Return [X, Y] of the center of cell containing provided text 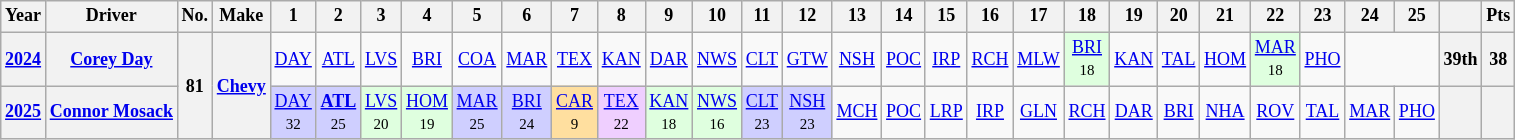
No. [194, 16]
Corey Day [111, 59]
COA [477, 59]
24 [1370, 16]
10 [718, 16]
NSH [857, 59]
39th [1460, 59]
Driver [111, 16]
18 [1087, 16]
11 [762, 16]
6 [527, 16]
CLT23 [762, 113]
Connor Mosack [111, 113]
CLT [762, 59]
MAR25 [477, 113]
2025 [24, 113]
NSH23 [807, 113]
BRI18 [1087, 59]
Pts [1498, 16]
TEX [575, 59]
7 [575, 16]
ROV [1275, 113]
12 [807, 16]
KAN18 [669, 113]
2024 [24, 59]
16 [990, 16]
LVS20 [382, 113]
19 [1134, 16]
Make [241, 16]
3 [382, 16]
BRI24 [527, 113]
5 [477, 16]
MLW [1038, 59]
HOM19 [428, 113]
TEX22 [621, 113]
DAY [293, 59]
4 [428, 16]
MCH [857, 113]
81 [194, 86]
Chevy [241, 86]
21 [1226, 16]
Year [24, 16]
NHA [1226, 113]
NWS [718, 59]
22 [1275, 16]
LRP [946, 113]
1 [293, 16]
23 [1322, 16]
DAY32 [293, 113]
17 [1038, 16]
8 [621, 16]
GLN [1038, 113]
LVS [382, 59]
CAR9 [575, 113]
38 [1498, 59]
25 [1418, 16]
15 [946, 16]
9 [669, 16]
HOM [1226, 59]
13 [857, 16]
ATL [338, 59]
2 [338, 16]
20 [1179, 16]
MAR18 [1275, 59]
GTW [807, 59]
NWS16 [718, 113]
14 [904, 16]
ATL25 [338, 113]
